Output the [X, Y] coordinate of the center of the cell containing the given text.  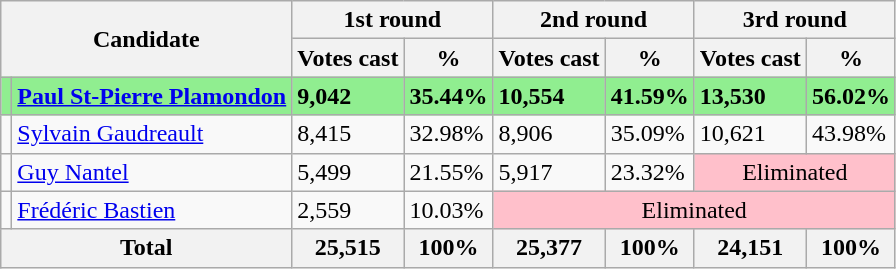
43.98% [850, 134]
35.09% [650, 134]
24,151 [750, 248]
Candidate [146, 39]
5,499 [348, 172]
21.55% [448, 172]
10,621 [750, 134]
8,906 [549, 134]
Sylvain Gaudreault [152, 134]
10,554 [549, 96]
10.03% [448, 210]
41.59% [650, 96]
Frédéric Bastien [152, 210]
2,559 [348, 210]
56.02% [850, 96]
3rd round [794, 20]
13,530 [750, 96]
1st round [392, 20]
25,515 [348, 248]
Guy Nantel [152, 172]
25,377 [549, 248]
Paul St-Pierre Plamondon [152, 96]
23.32% [650, 172]
8,415 [348, 134]
32.98% [448, 134]
35.44% [448, 96]
9,042 [348, 96]
5,917 [549, 172]
Total [146, 248]
2nd round [594, 20]
